Output the [x, y] coordinate of the center of the cell containing the given text.  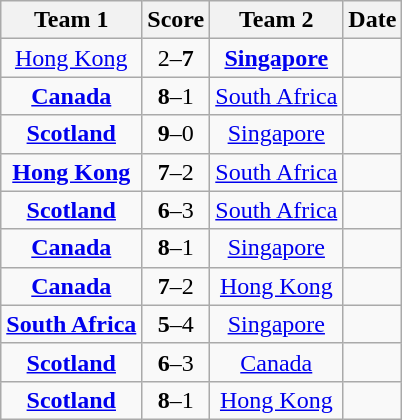
Score [176, 20]
2–7 [176, 58]
5–4 [176, 324]
Team 1 [72, 20]
Date [372, 20]
Team 2 [276, 20]
9–0 [176, 134]
